Pinpoint the cell where the given text exists, returning its (x, y) midpoint coordinate. 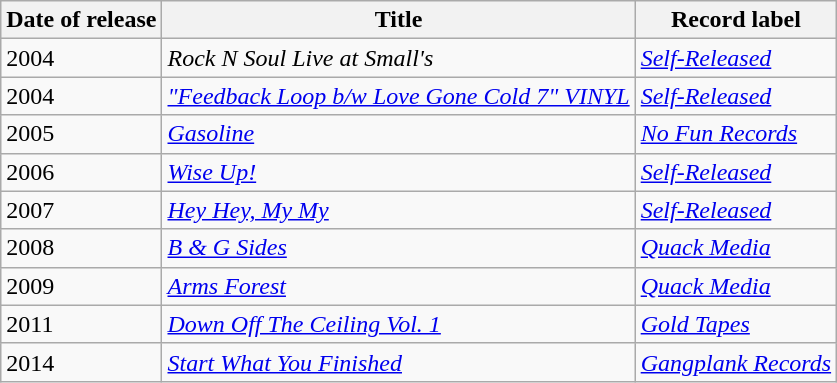
2011 (82, 324)
"Feedback Loop b/w Love Gone Cold 7" VINYL (398, 96)
Down Off The Ceiling Vol. 1 (398, 324)
Start What You Finished (398, 362)
Gold Tapes (736, 324)
2005 (82, 134)
Hey Hey, My My (398, 210)
Title (398, 20)
Wise Up! (398, 172)
2007 (82, 210)
Record label (736, 20)
B & G Sides (398, 248)
Gasoline (398, 134)
2008 (82, 248)
2009 (82, 286)
Date of release (82, 20)
Gangplank Records (736, 362)
No Fun Records (736, 134)
Rock N Soul Live at Small's (398, 58)
2014 (82, 362)
2006 (82, 172)
Arms Forest (398, 286)
